Scan for the cell matching the given text and deliver its [X, Y] coordinate at center. 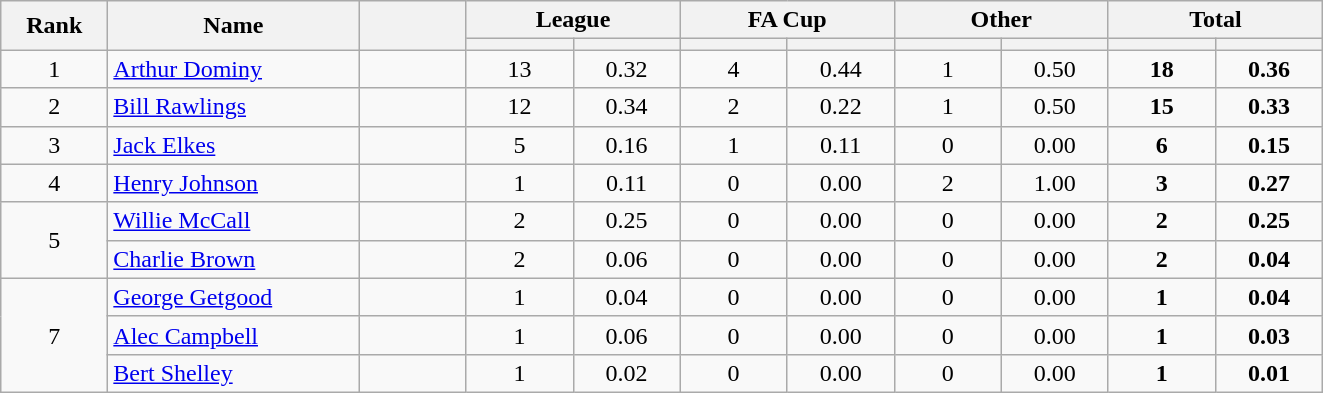
0.27 [1268, 183]
Bert Shelley [234, 373]
0.16 [626, 145]
Willie McCall [234, 221]
Arthur Dominy [234, 69]
7 [54, 335]
Charlie Brown [234, 259]
Other [1001, 20]
0.34 [626, 107]
6 [1162, 145]
0.44 [840, 69]
George Getgood [234, 297]
18 [1162, 69]
1.00 [1054, 183]
Jack Elkes [234, 145]
0.22 [840, 107]
0.15 [1268, 145]
0.36 [1268, 69]
Total [1215, 20]
15 [1162, 107]
0.33 [1268, 107]
13 [520, 69]
12 [520, 107]
Henry Johnson [234, 183]
0.03 [1268, 335]
League [573, 20]
0.32 [626, 69]
0.02 [626, 373]
0.01 [1268, 373]
FA Cup [787, 20]
Alec Campbell [234, 335]
Rank [54, 26]
Bill Rawlings [234, 107]
Name [234, 26]
